Capture the cell that displays the provided text and extract its (x, y) central coordinate. 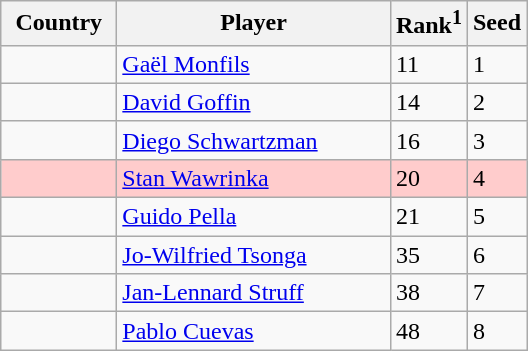
Pablo Cuevas (254, 331)
3 (496, 140)
Stan Wawrinka (254, 178)
48 (428, 331)
8 (496, 331)
2 (496, 102)
Rank1 (428, 24)
5 (496, 217)
11 (428, 64)
Jo-Wilfried Tsonga (254, 255)
21 (428, 217)
Country (59, 24)
16 (428, 140)
35 (428, 255)
Seed (496, 24)
Player (254, 24)
Diego Schwartzman (254, 140)
7 (496, 293)
6 (496, 255)
Gaël Monfils (254, 64)
14 (428, 102)
Guido Pella (254, 217)
Jan-Lennard Struff (254, 293)
David Goffin (254, 102)
1 (496, 64)
4 (496, 178)
20 (428, 178)
38 (428, 293)
